Identify which cell holds the provided text, then report its [X, Y] central coordinate. 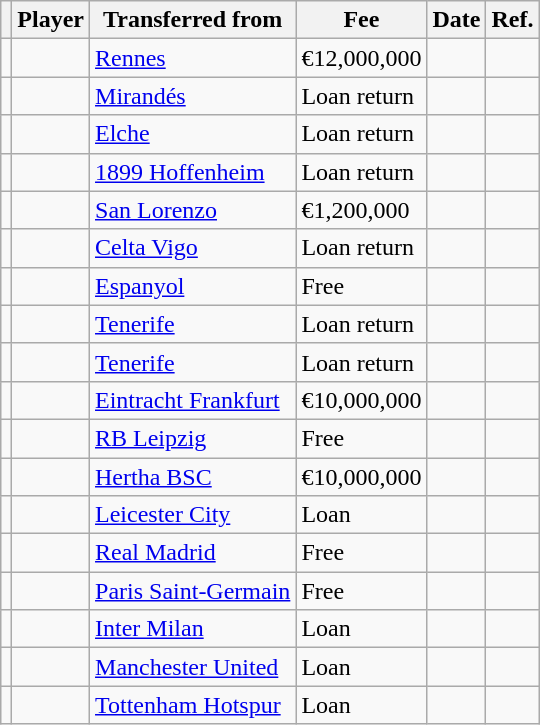
Mirandés [193, 96]
Espanyol [193, 286]
Tottenham Hotspur [193, 705]
Inter Milan [193, 629]
Hertha BSC [193, 477]
Elche [193, 134]
€1,200,000 [362, 210]
Celta Vigo [193, 248]
Player [51, 20]
Date [456, 20]
Rennes [193, 58]
Manchester United [193, 667]
Real Madrid [193, 553]
Paris Saint-Germain [193, 591]
Ref. [512, 20]
1899 Hoffenheim [193, 172]
Leicester City [193, 515]
€12,000,000 [362, 58]
San Lorenzo [193, 210]
RB Leipzig [193, 438]
Transferred from [193, 20]
Fee [362, 20]
Eintracht Frankfurt [193, 400]
